Provide the [x, y] coordinate of the cell's center where the given text is located.  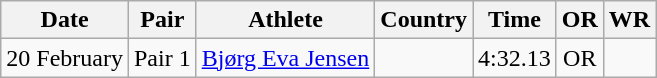
Athlete [286, 20]
20 February [65, 58]
Time [515, 20]
Pair [162, 20]
WR [629, 20]
Pair 1 [162, 58]
4:32.13 [515, 58]
Country [424, 20]
Date [65, 20]
Bjørg Eva Jensen [286, 58]
